Return the (x, y) coordinate for the center point of the cell that contains the specified text.  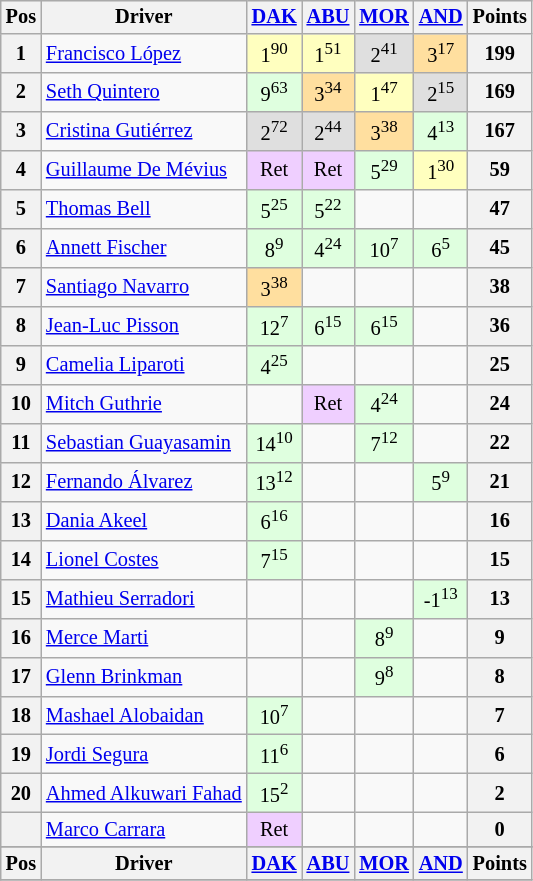
Dania Akeel (144, 520)
14 (21, 560)
Francisco López (144, 54)
215 (441, 92)
Santiago Navarro (144, 288)
127 (274, 326)
Fernando Álvarez (144, 482)
147 (384, 92)
Lionel Costes (144, 560)
Annett Fischer (144, 248)
1 (21, 54)
Jean-Luc Pisson (144, 326)
4 (21, 170)
715 (274, 560)
Ahmed Alkuwari Fahad (144, 794)
19 (21, 754)
522 (328, 210)
199 (500, 54)
Seth Quintero (144, 92)
151 (328, 54)
5 (21, 210)
11 (21, 442)
116 (274, 754)
616 (274, 520)
Glenn Brinkman (144, 676)
Sebastian Guayasamin (144, 442)
963 (274, 92)
0 (500, 830)
130 (441, 170)
Mitch Guthrie (144, 404)
529 (384, 170)
712 (384, 442)
167 (500, 132)
25 (500, 364)
272 (274, 132)
12 (21, 482)
10 (21, 404)
Camelia Liparoti (144, 364)
21 (500, 482)
169 (500, 92)
525 (274, 210)
317 (441, 54)
47 (500, 210)
Guillaume De Mévius (144, 170)
425 (274, 364)
3 (21, 132)
Merce Marti (144, 638)
Mashael Alobaidan (144, 716)
65 (441, 248)
413 (441, 132)
-113 (441, 598)
152 (274, 794)
1410 (274, 442)
20 (21, 794)
Cristina Gutiérrez (144, 132)
Thomas Bell (144, 210)
22 (500, 442)
17 (21, 676)
36 (500, 326)
241 (384, 54)
Marco Carrara (144, 830)
244 (328, 132)
45 (500, 248)
98 (384, 676)
24 (500, 404)
38 (500, 288)
Jordi Segura (144, 754)
190 (274, 54)
Mathieu Serradori (144, 598)
334 (328, 92)
1312 (274, 482)
18 (21, 716)
